Capture the cell that displays the provided text and extract its [x, y] central coordinate. 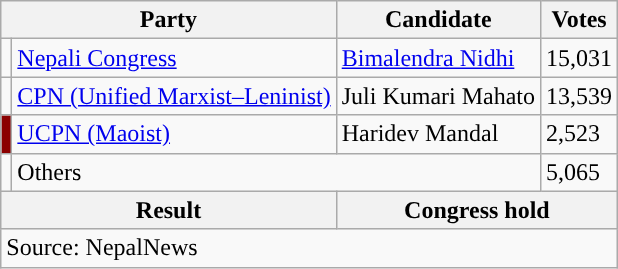
13,539 [580, 96]
Bimalendra Nidhi [438, 58]
Nepali Congress [174, 58]
Source: NepalNews [310, 248]
15,031 [580, 58]
CPN (Unified Marxist–Leninist) [174, 96]
Others [276, 172]
UCPN (Maoist) [174, 134]
Party [168, 20]
2,523 [580, 134]
Result [168, 210]
Candidate [438, 20]
Votes [580, 20]
Juli Kumari Mahato [438, 96]
Haridev Mandal [438, 134]
Congress hold [476, 210]
5,065 [580, 172]
